Find where the given text appears and provide that cell's center as (X, Y) coordinate. 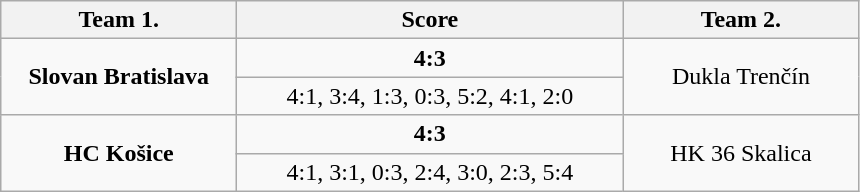
Dukla Trenčín (741, 77)
Team 2. (741, 20)
HK 36 Skalica (741, 153)
4:1, 3:1, 0:3, 2:4, 3:0, 2:3, 5:4 (430, 172)
Score (430, 20)
Team 1. (119, 20)
HC Košice (119, 153)
Slovan Bratislava (119, 77)
4:1, 3:4, 1:3, 0:3, 5:2, 4:1, 2:0 (430, 96)
